For the text-containing cell, return its midpoint in [x, y] coordinate format. 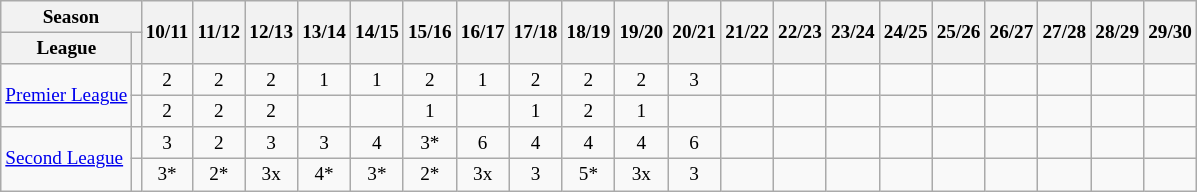
15/16 [430, 32]
13/14 [324, 32]
29/30 [1170, 32]
Premier League [66, 96]
14/15 [376, 32]
22/23 [800, 32]
League [66, 48]
26/27 [1012, 32]
11/12 [219, 32]
5* [588, 175]
Second League [66, 158]
4* [324, 175]
18/19 [588, 32]
17/18 [536, 32]
25/26 [958, 32]
28/29 [1118, 32]
23/24 [852, 32]
12/13 [272, 32]
27/28 [1064, 32]
20/21 [694, 32]
16/17 [482, 32]
19/20 [642, 32]
24/25 [906, 32]
21/22 [748, 32]
10/11 [167, 32]
Season [71, 17]
